Extract the [X, Y] coordinate from the center of the cell holding the provided text.  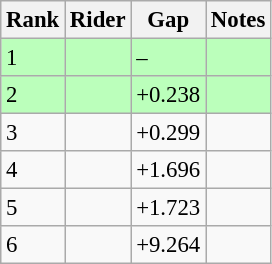
4 [33, 170]
+0.238 [168, 95]
Gap [168, 20]
6 [33, 245]
1 [33, 58]
+0.299 [168, 133]
+1.696 [168, 170]
Rank [33, 20]
+9.264 [168, 245]
3 [33, 133]
Notes [238, 20]
2 [33, 95]
5 [33, 208]
– [168, 58]
+1.723 [168, 208]
Rider [98, 20]
